Locate the cell with the specified text and output its [x, y] center coordinate. 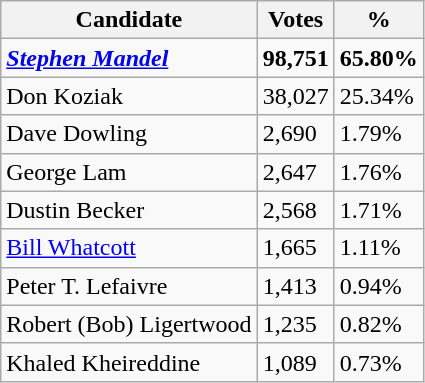
Dustin Becker [129, 210]
38,027 [296, 96]
Dave Dowling [129, 134]
0.73% [378, 362]
0.94% [378, 286]
1,413 [296, 286]
% [378, 20]
Robert (Bob) Ligertwood [129, 324]
98,751 [296, 58]
2,690 [296, 134]
1,089 [296, 362]
2,568 [296, 210]
1.79% [378, 134]
Bill Whatcott [129, 248]
1.11% [378, 248]
1.71% [378, 210]
0.82% [378, 324]
George Lam [129, 172]
Stephen Mandel [129, 58]
25.34% [378, 96]
Don Koziak [129, 96]
Peter T. Lefaivre [129, 286]
Votes [296, 20]
65.80% [378, 58]
Khaled Kheireddine [129, 362]
1,665 [296, 248]
Candidate [129, 20]
2,647 [296, 172]
1.76% [378, 172]
1,235 [296, 324]
